Determine the (x, y) coordinate at the center of the cell enclosing the given text.  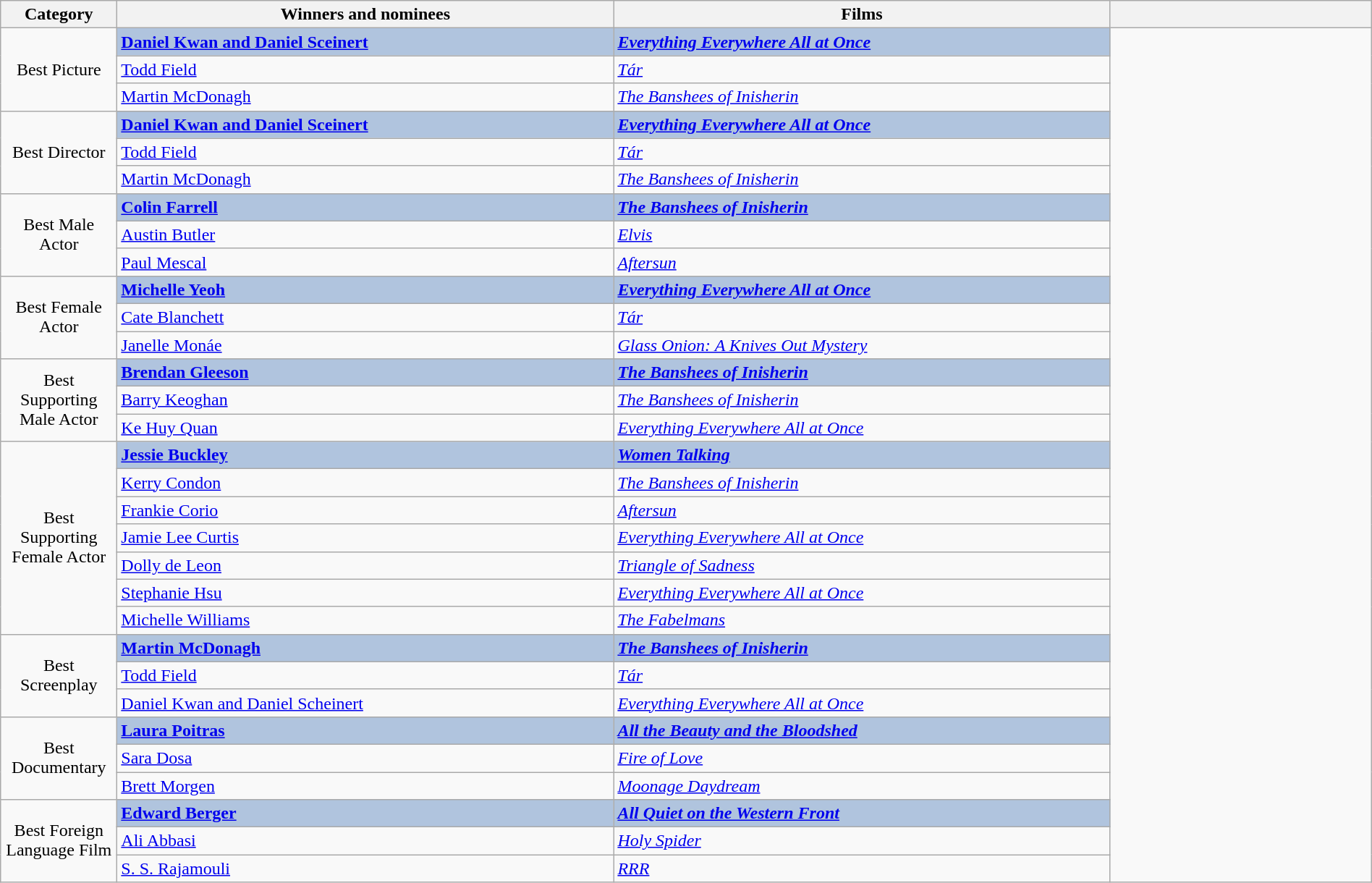
Brett Morgen (365, 785)
Brendan Gleeson (365, 373)
Best Picture (59, 69)
Glass Onion: A Knives Out Mystery (862, 345)
Colin Farrell (365, 207)
The Fabelmans (862, 620)
Austin Butler (365, 235)
Janelle Monáe (365, 345)
S. S. Rajamouli (365, 869)
Michelle Yeoh (365, 290)
Kerry Condon (365, 483)
Elvis (862, 235)
All Quiet on the Western Front (862, 814)
Laura Poitras (365, 730)
Best Foreign Language Film (59, 841)
Dolly de Leon (365, 565)
Triangle of Sadness (862, 565)
Jessie Buckley (365, 455)
Moonage Daydream (862, 785)
Best Supporting Female Actor (59, 538)
Sara Dosa (365, 758)
Women Talking (862, 455)
Best Screenplay (59, 675)
Ali Abbasi (365, 841)
Michelle Williams (365, 620)
Best Director (59, 152)
Frankie Corio (365, 510)
Films (862, 14)
All the Beauty and the Bloodshed (862, 730)
Stephanie Hsu (365, 593)
Holy Spider (862, 841)
Edward Berger (365, 814)
RRR (862, 869)
Best Female Actor (59, 317)
Winners and nominees (365, 14)
Ke Huy Quan (365, 428)
Fire of Love (862, 758)
Best Documentary (59, 758)
Daniel Kwan and Daniel Scheinert (365, 703)
Barry Keoghan (365, 400)
Best Supporting Male Actor (59, 400)
Jamie Lee Curtis (365, 538)
Best Male Actor (59, 235)
Cate Blanchett (365, 317)
Paul Mescal (365, 262)
Category (59, 14)
